Search for the cell housing the specified text and yield its [x, y] center coordinate. 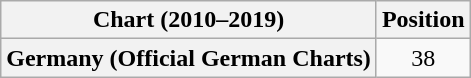
38 [423, 58]
Chart (2010–2019) [189, 20]
Position [423, 20]
Germany (Official German Charts) [189, 58]
